Extract the (X, Y) coordinate from the center of the cell holding the provided text.  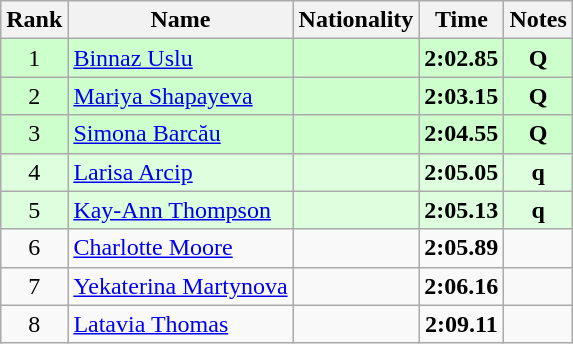
2 (34, 96)
6 (34, 248)
2:03.15 (462, 96)
7 (34, 286)
Latavia Thomas (180, 324)
Binnaz Uslu (180, 58)
4 (34, 172)
Time (462, 20)
Name (180, 20)
Charlotte Moore (180, 248)
2:02.85 (462, 58)
2:05.13 (462, 210)
2:04.55 (462, 134)
2:09.11 (462, 324)
Rank (34, 20)
3 (34, 134)
Mariya Shapayeva (180, 96)
1 (34, 58)
2:06.16 (462, 286)
5 (34, 210)
Kay-Ann Thompson (180, 210)
2:05.05 (462, 172)
2:05.89 (462, 248)
Nationality (356, 20)
Notes (538, 20)
Larisa Arcip (180, 172)
Yekaterina Martynova (180, 286)
Simona Barcău (180, 134)
8 (34, 324)
